Output the (X, Y) coordinate of the center of the cell containing the given text.  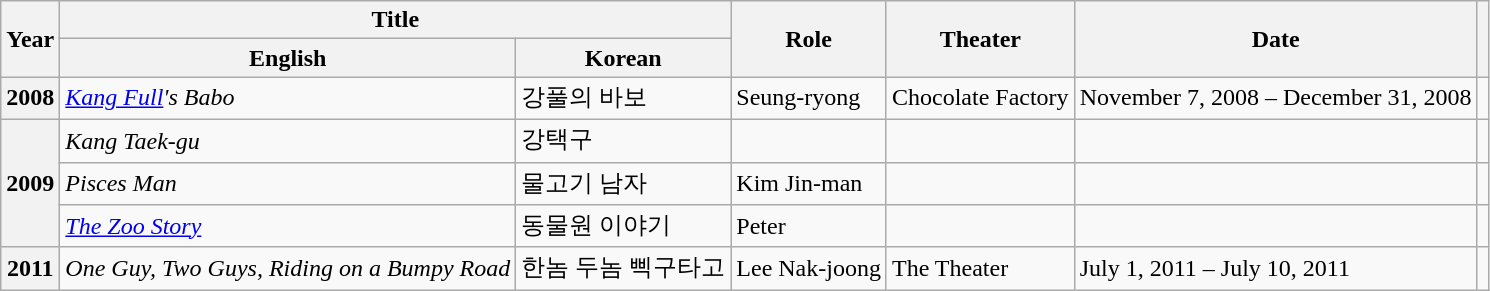
2008 (30, 98)
Theater (980, 39)
2009 (30, 183)
강풀의 바보 (624, 98)
The Zoo Story (288, 226)
물고기 남자 (624, 184)
Year (30, 39)
Kang Full's Babo (288, 98)
Peter (809, 226)
한놈 두놈 삑구타고 (624, 268)
Title (396, 20)
동물원 이야기 (624, 226)
Role (809, 39)
강택구 (624, 140)
Korean (624, 58)
Kim Jin-man (809, 184)
November 7, 2008 – December 31, 2008 (1276, 98)
The Theater (980, 268)
Seung-ryong (809, 98)
One Guy, Two Guys, Riding on a Bumpy Road (288, 268)
Date (1276, 39)
Chocolate Factory (980, 98)
Kang Taek-gu (288, 140)
Lee Nak-joong (809, 268)
July 1, 2011 – July 10, 2011 (1276, 268)
2011 (30, 268)
English (288, 58)
Pisces Man (288, 184)
